Capture the cell that displays the provided text and extract its [X, Y] central coordinate. 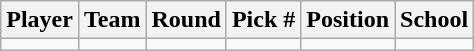
Pick # [263, 20]
Team [112, 20]
Round [186, 20]
School [434, 20]
Position [348, 20]
Player [40, 20]
